Return the (x, y) coordinate for the center point of the cell that contains the specified text.  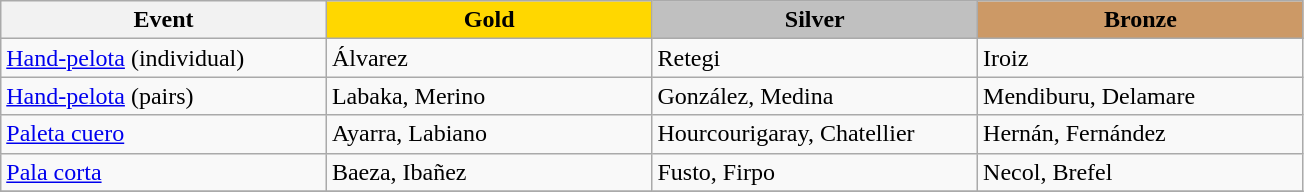
Labaka, Merino (489, 96)
Bronze (1141, 20)
González, Medina (815, 96)
Mendiburu, Delamare (1141, 96)
Necol, Brefel (1141, 172)
Ayarra, Labiano (489, 134)
Paleta cuero (164, 134)
Event (164, 20)
Fusto, Firpo (815, 172)
Gold (489, 20)
Hourcourigaray, Chatellier (815, 134)
Álvarez (489, 58)
Retegi (815, 58)
Hand-pelota (individual) (164, 58)
Hand-pelota (pairs) (164, 96)
Baeza, Ibañez (489, 172)
Pala corta (164, 172)
Hernán, Fernández (1141, 134)
Iroiz (1141, 58)
Silver (815, 20)
